Capture the cell that displays the provided text and extract its (X, Y) central coordinate. 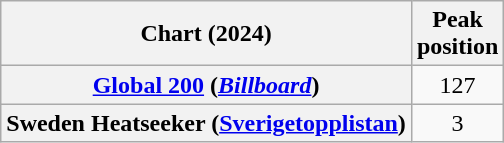
Chart (2024) (206, 34)
127 (457, 85)
3 (457, 123)
Peakposition (457, 34)
Sweden Heatseeker (Sverigetopplistan) (206, 123)
Global 200 (Billboard) (206, 85)
